Pinpoint the cell where the given text exists, returning its (X, Y) midpoint coordinate. 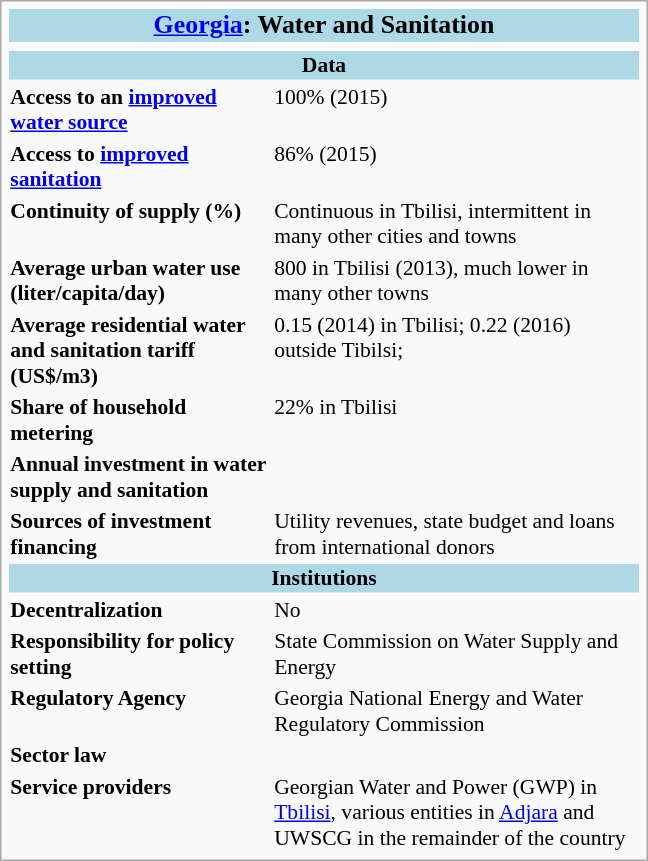
Georgia National Energy and Water Regulatory Commission (456, 711)
Regulatory Agency (140, 711)
Share of household metering (140, 420)
Sector law (140, 755)
Annual investment in water supply and sanitation (140, 477)
Average residential water and sanitation tariff (US$/m3) (140, 350)
Institutions (324, 578)
100% (2015) (456, 109)
22% in Tbilisi (456, 420)
Average urban water use (liter/capita/day) (140, 280)
Access to an improved water source (140, 109)
800 in Tbilisi (2013), much lower in many other towns (456, 280)
No (456, 609)
Sources of investment financing (140, 534)
0.15 (2014) in Tbilisi; 0.22 (2016) outside Tibilsi; (456, 350)
Georgia: Water and Sanitation (324, 26)
Continuity of supply (%) (140, 223)
Responsibility for policy setting (140, 654)
Decentralization (140, 609)
State Commission on Water Supply and Energy (456, 654)
Access to improved sanitation (140, 166)
Utility revenues, state budget and loans from international donors (456, 534)
Data (324, 65)
Georgian Water and Power (GWP) in Tbilisi, various entities in Adjara and UWSCG in the remainder of the country (456, 812)
Service providers (140, 812)
86% (2015) (456, 166)
Continuous in Tbilisi, intermittent in many other cities and towns (456, 223)
